Provide the [x, y] coordinate of the cell's center where the given text is located.  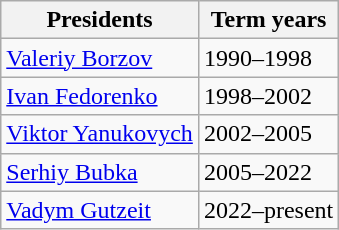
Viktor Yanukovych [100, 134]
Serhiy Bubka [100, 172]
1990–1998 [268, 58]
2002–2005 [268, 134]
Valeriy Borzov [100, 58]
Presidents [100, 20]
2005–2022 [268, 172]
Term years [268, 20]
Ivan Fedorenko [100, 96]
2022–present [268, 210]
1998–2002 [268, 96]
Vadym Gutzeit [100, 210]
